Provide the [X, Y] coordinate of the cell's center where the given text is located.  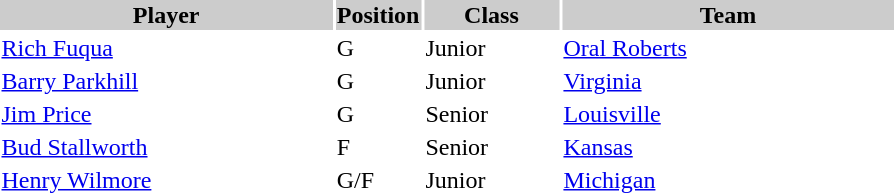
Jim Price [166, 114]
Barry Parkhill [166, 81]
Team [728, 15]
Virginia [728, 81]
F [378, 147]
Oral Roberts [728, 48]
Bud Stallworth [166, 147]
Louisville [728, 114]
Kansas [728, 147]
Rich Fuqua [166, 48]
Position [378, 15]
Player [166, 15]
Class [492, 15]
